Detect which cell encompasses the target text, then output its (x, y) center coordinate. 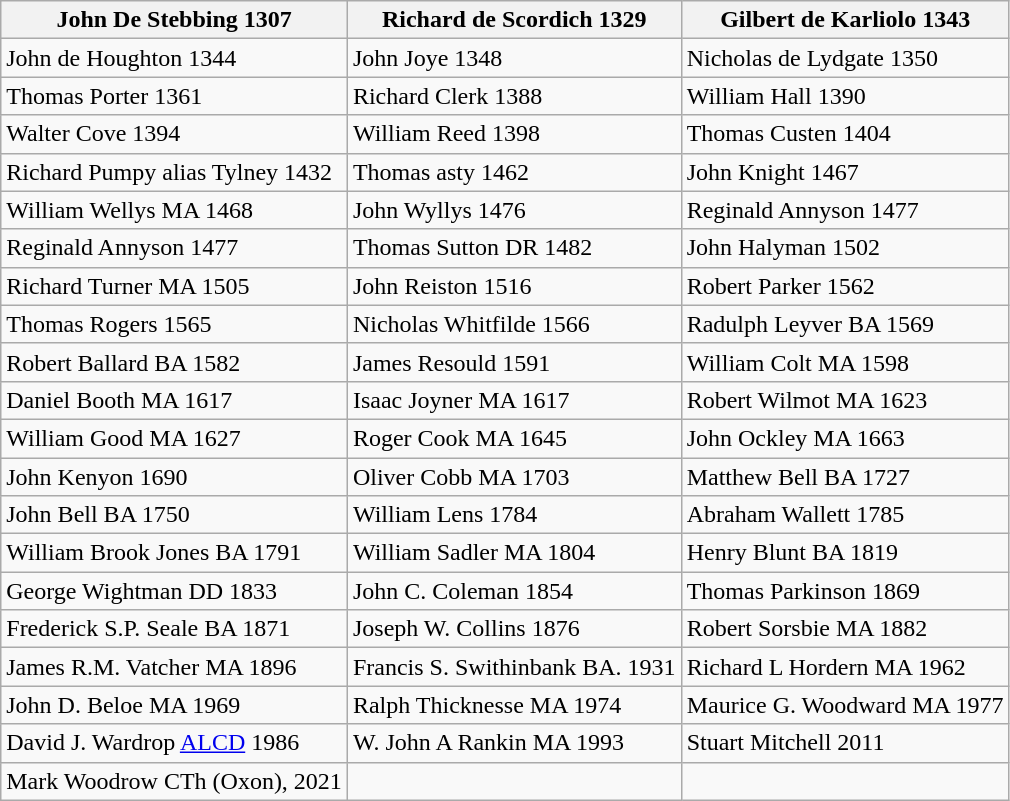
John Ockley MA 1663 (845, 438)
William Lens 1784 (514, 515)
Thomas Sutton DR 1482 (514, 248)
William Colt MA 1598 (845, 362)
Richard Pumpy alias Tylney 1432 (174, 172)
Radulph Leyver BA 1569 (845, 324)
Henry Blunt BA 1819 (845, 553)
Stuart Mitchell 2011 (845, 743)
W. John A Rankin MA 1993 (514, 743)
Matthew Bell BA 1727 (845, 477)
Thomas Rogers 1565 (174, 324)
Abraham Wallett 1785 (845, 515)
John Wyllys 1476 (514, 210)
Nicholas Whitfilde 1566 (514, 324)
Isaac Joyner MA 1617 (514, 400)
Robert Parker 1562 (845, 286)
Richard de Scordich 1329 (514, 20)
Daniel Booth MA 1617 (174, 400)
Frederick S.P. Seale BA 1871 (174, 629)
John C. Coleman 1854 (514, 591)
John D. Beloe MA 1969 (174, 705)
William Reed 1398 (514, 134)
David J. Wardrop ALCD 1986 (174, 743)
Thomas Porter 1361 (174, 96)
Joseph W. Collins 1876 (514, 629)
John Reiston 1516 (514, 286)
Roger Cook MA 1645 (514, 438)
Richard L Hordern MA 1962 (845, 667)
John de Houghton 1344 (174, 58)
Nicholas de Lydgate 1350 (845, 58)
John Joye 1348 (514, 58)
James Resould 1591 (514, 362)
William Sadler MA 1804 (514, 553)
Mark Woodrow CTh (Oxon), 2021 (174, 781)
William Brook Jones BA 1791 (174, 553)
Oliver Cobb MA 1703 (514, 477)
John Kenyon 1690 (174, 477)
John Halyman 1502 (845, 248)
Gilbert de Karliolo 1343 (845, 20)
John Knight 1467 (845, 172)
Walter Cove 1394 (174, 134)
Thomas Custen 1404 (845, 134)
Maurice G. Woodward MA 1977 (845, 705)
Richard Clerk 1388 (514, 96)
William Wellys MA 1468 (174, 210)
Richard Turner MA 1505 (174, 286)
Francis S. Swithinbank BA. 1931 (514, 667)
Ralph Thicknesse MA 1974 (514, 705)
Robert Sorsbie MA 1882 (845, 629)
James R.M. Vatcher MA 1896 (174, 667)
William Good MA 1627 (174, 438)
Robert Ballard BA 1582 (174, 362)
John Bell BA 1750 (174, 515)
John De Stebbing 1307 (174, 20)
William Hall 1390 (845, 96)
Robert Wilmot MA 1623 (845, 400)
George Wightman DD 1833 (174, 591)
Thomas asty 1462 (514, 172)
Thomas Parkinson 1869 (845, 591)
